Return the (X, Y) coordinate for the center point of the cell that contains the specified text.  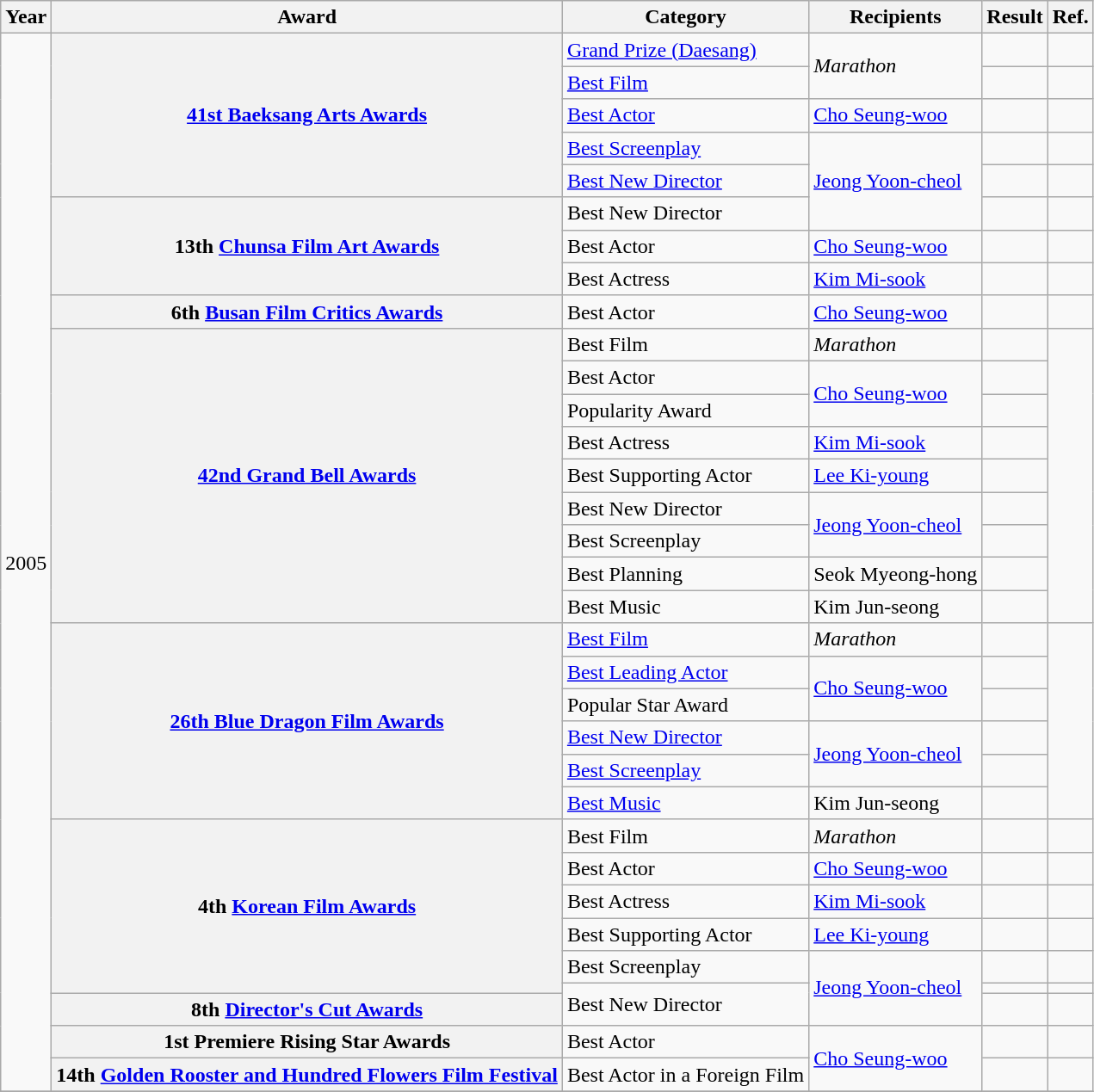
Year (26, 17)
Best Leading Actor (685, 672)
Recipients (895, 17)
Best Actor in a Foreign Film (685, 1075)
4th Korean Film Awards (307, 905)
42nd Grand Bell Awards (307, 475)
2005 (26, 563)
Award (307, 17)
Best Planning (685, 574)
Seok Myeong-hong (895, 574)
Result (1015, 17)
Popularity Award (685, 410)
26th Blue Dragon Film Awards (307, 721)
41st Baeksang Arts Awards (307, 115)
Grand Prize (Daesang) (685, 50)
Category (685, 17)
8th Director's Cut Awards (307, 1009)
1st Premiere Rising Star Awards (307, 1042)
6th Busan Film Critics Awards (307, 312)
14th Golden Rooster and Hundred Flowers Film Festival (307, 1075)
Popular Star Award (685, 705)
Ref. (1071, 17)
13th Chunsa Film Art Awards (307, 246)
